Scan for the cell matching the given text and deliver its (x, y) coordinate at center. 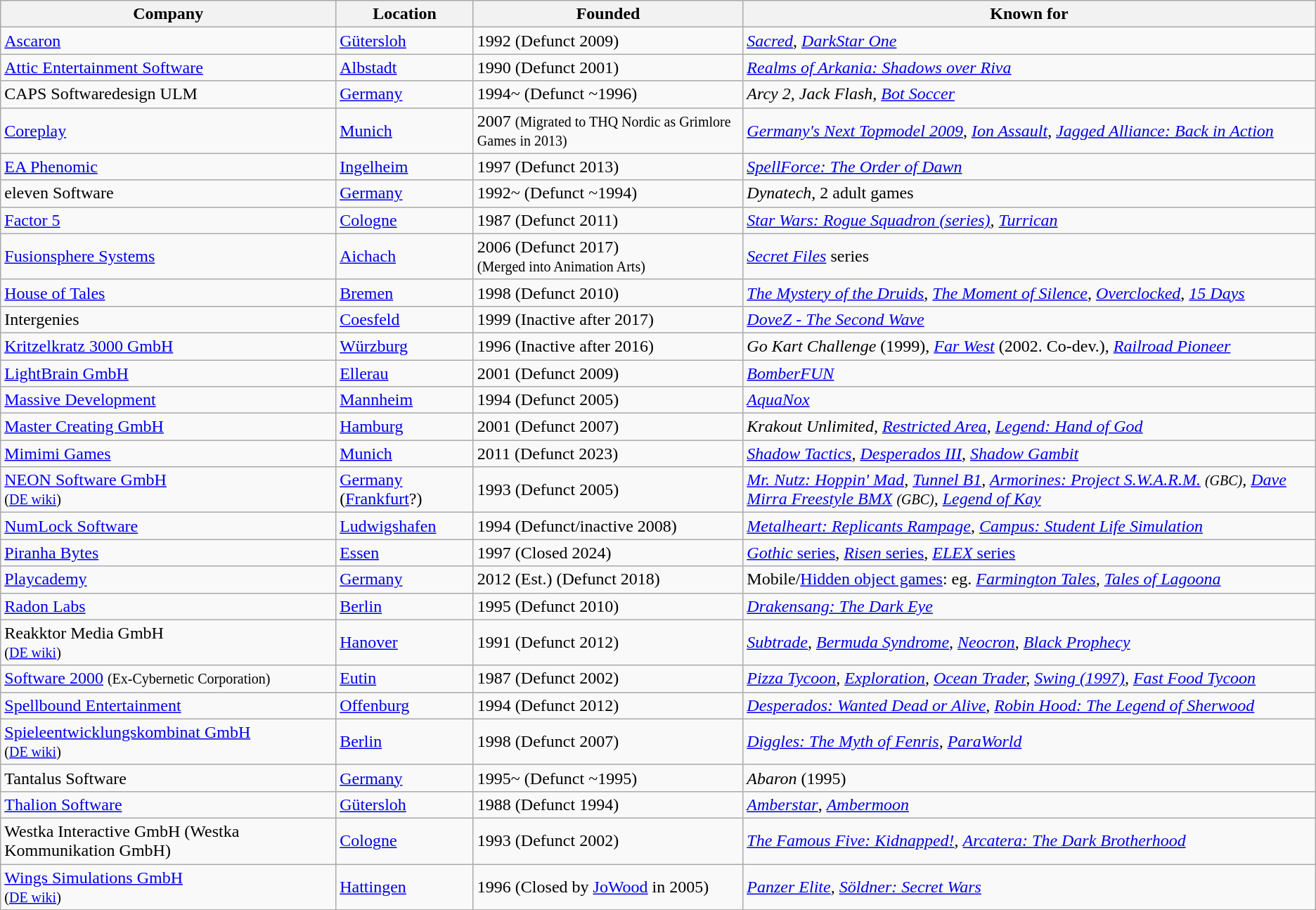
1994~ (Defunct ~1996) (607, 94)
Albstadt (405, 68)
Massive Development (169, 400)
1997 (Closed 2024) (607, 553)
Wings Simulations GmbH(DE wiki) (169, 886)
1988 (Defunct 1994) (607, 805)
1995 (Defunct 2010) (607, 606)
Hanover (405, 643)
1991 (Defunct 2012) (607, 643)
Ingelheim (405, 167)
Bremen (405, 293)
1994 (Defunct/inactive 2008) (607, 526)
1998 (Defunct 2010) (607, 293)
Master Creating GmbH (169, 427)
2006 (Defunct 2017)(Merged into Animation Arts) (607, 256)
1994 (Defunct 2012) (607, 705)
Company (169, 14)
Ellerau (405, 373)
Sacred, DarkStar One (1029, 41)
1998 (Defunct 2007) (607, 741)
Pizza Tycoon, Exploration, Ocean Trader, Swing (1997), Fast Food Tycoon (1029, 679)
Diggles: The Myth of Fenris, ParaWorld (1029, 741)
2007 (Migrated to THQ Nordic as Grimlore Games in 2013) (607, 131)
2001 (Defunct 2009) (607, 373)
Kritzelkratz 3000 GmbH (169, 346)
Eutin (405, 679)
Germany (Frankfurt?) (405, 489)
The Mystery of the Druids, The Moment of Silence, Overclocked, 15 Days (1029, 293)
Thalion Software (169, 805)
1997 (Defunct 2013) (607, 167)
Subtrade, Bermuda Syndrome, Neocron, Black Prophecy (1029, 643)
Playcademy (169, 579)
1992 (Defunct 2009) (607, 41)
CAPS Softwaredesign ULM (169, 94)
Fusionsphere Systems (169, 256)
Krakout Unlimited, Restricted Area, Legend: Hand of God (1029, 427)
Essen (405, 553)
1996 (Inactive after 2016) (607, 346)
Offenburg (405, 705)
Hamburg (405, 427)
1993 (Defunct 2002) (607, 841)
Gothic series, Risen series, ELEX series (1029, 553)
Known for (1029, 14)
BomberFUN (1029, 373)
Realms of Arkania: Shadows over Riva (1029, 68)
Location (405, 14)
AquaNox (1029, 400)
1987 (Defunct 2002) (607, 679)
1993 (Defunct 2005) (607, 489)
Reakktor Media GmbH (DE wiki) (169, 643)
Founded (607, 14)
Mr. Nutz: Hoppin' Mad, Tunnel B1, Armorines: Project S.W.A.R.M. (GBC), Dave Mirra Freestyle BMX (GBC), Legend of Kay (1029, 489)
DoveZ - The Second Wave (1029, 319)
Westka Interactive GmbH (Westka Kommunikation GmbH) (169, 841)
Hattingen (405, 886)
Go Kart Challenge (1999), Far West (2002. Co-dev.), Railroad Pioneer (1029, 346)
2011 (Defunct 2023) (607, 454)
Radon Labs (169, 606)
1987 (Defunct 2011) (607, 220)
Shadow Tactics, Desperados III, Shadow Gambit (1029, 454)
House of Tales (169, 293)
Secret Files series (1029, 256)
Attic Entertainment Software (169, 68)
1990 (Defunct 2001) (607, 68)
Piranha Bytes (169, 553)
Mannheim (405, 400)
Software 2000 (Ex-Cybernetic Corporation) (169, 679)
Coreplay (169, 131)
Star Wars: Rogue Squadron (series), Turrican (1029, 220)
Metalheart: Replicants Rampage, Campus: Student Life Simulation (1029, 526)
Mimimi Games (169, 454)
Panzer Elite, Söldner: Secret Wars (1029, 886)
2001 (Defunct 2007) (607, 427)
Drakensang: The Dark Eye (1029, 606)
Arcy 2, Jack Flash, Bot Soccer (1029, 94)
1996 (Closed by JoWood in 2005) (607, 886)
Ludwigshafen (405, 526)
Coesfeld (405, 319)
Desperados: Wanted Dead or Alive, Robin Hood: The Legend of Sherwood (1029, 705)
LightBrain GmbH (169, 373)
Würzburg (405, 346)
NumLock Software (169, 526)
The Famous Five: Kidnapped!, Arcatera: The Dark Brotherhood (1029, 841)
Mobile/Hidden object games: eg. Farmington Tales, Tales of Lagoona (1029, 579)
Amberstar, Ambermoon (1029, 805)
Abaron (1995) (1029, 778)
1999 (Inactive after 2017) (607, 319)
Spellbound Entertainment (169, 705)
NEON Software GmbH (DE wiki) (169, 489)
SpellForce: The Order of Dawn (1029, 167)
eleven Software (169, 193)
Intergenies (169, 319)
Spieleentwicklungskombinat GmbH (DE wiki) (169, 741)
Tantalus Software (169, 778)
Ascaron (169, 41)
1994 (Defunct 2005) (607, 400)
1995~ (Defunct ~1995) (607, 778)
Factor 5 (169, 220)
1992~ (Defunct ~1994) (607, 193)
Aichach (405, 256)
2012 (Est.) (Defunct 2018) (607, 579)
Germany's Next Topmodel 2009, Ion Assault, Jagged Alliance: Back in Action (1029, 131)
Dynatech, 2 adult games (1029, 193)
EA Phenomic (169, 167)
